From the cell containing the given text, extract its center point as [x, y] coordinate. 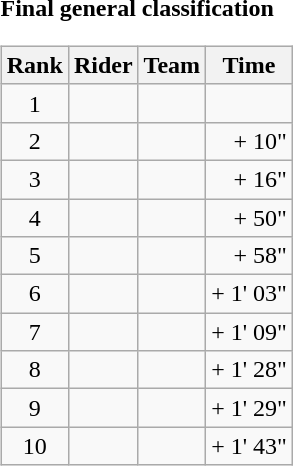
9 [34, 408]
6 [34, 294]
7 [34, 332]
Time [250, 65]
+ 58" [250, 256]
10 [34, 446]
+ 1' 43" [250, 446]
2 [34, 141]
+ 1' 29" [250, 408]
8 [34, 370]
+ 1' 09" [250, 332]
Team [172, 65]
+ 10" [250, 141]
3 [34, 179]
+ 50" [250, 217]
1 [34, 103]
4 [34, 217]
+ 1' 03" [250, 294]
+ 1' 28" [250, 370]
+ 16" [250, 179]
5 [34, 256]
Rider [103, 65]
Rank [34, 65]
